Scan for the cell matching the given text and deliver its [x, y] coordinate at center. 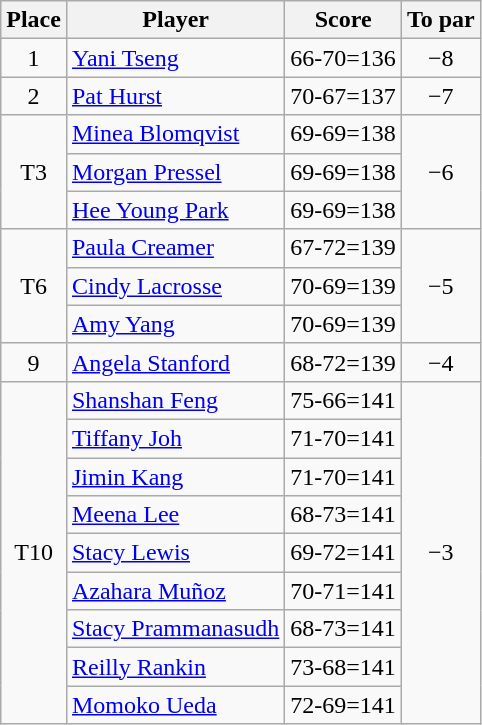
2 [34, 96]
Reilly Rankin [175, 667]
67-72=139 [344, 248]
73-68=141 [344, 667]
Morgan Pressel [175, 172]
Minea Blomqvist [175, 134]
Meena Lee [175, 515]
Stacy Prammanasudh [175, 629]
72-69=141 [344, 705]
Cindy Lacrosse [175, 286]
−5 [440, 286]
Amy Yang [175, 324]
−7 [440, 96]
T6 [34, 286]
66-70=136 [344, 58]
−8 [440, 58]
Paula Creamer [175, 248]
Place [34, 20]
69-72=141 [344, 553]
75-66=141 [344, 400]
9 [34, 362]
To par [440, 20]
Angela Stanford [175, 362]
Momoko Ueda [175, 705]
Player [175, 20]
−4 [440, 362]
Stacy Lewis [175, 553]
68-72=139 [344, 362]
Tiffany Joh [175, 438]
Shanshan Feng [175, 400]
−6 [440, 172]
Yani Tseng [175, 58]
70-71=141 [344, 591]
Jimin Kang [175, 477]
70-67=137 [344, 96]
−3 [440, 552]
1 [34, 58]
Azahara Muñoz [175, 591]
T3 [34, 172]
Score [344, 20]
T10 [34, 552]
Pat Hurst [175, 96]
Hee Young Park [175, 210]
